Capture the cell that displays the provided text and extract its (x, y) central coordinate. 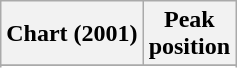
Chart (2001) (72, 34)
Peakposition (189, 34)
